Extract the (x, y) coordinate from the center of the cell holding the provided text.  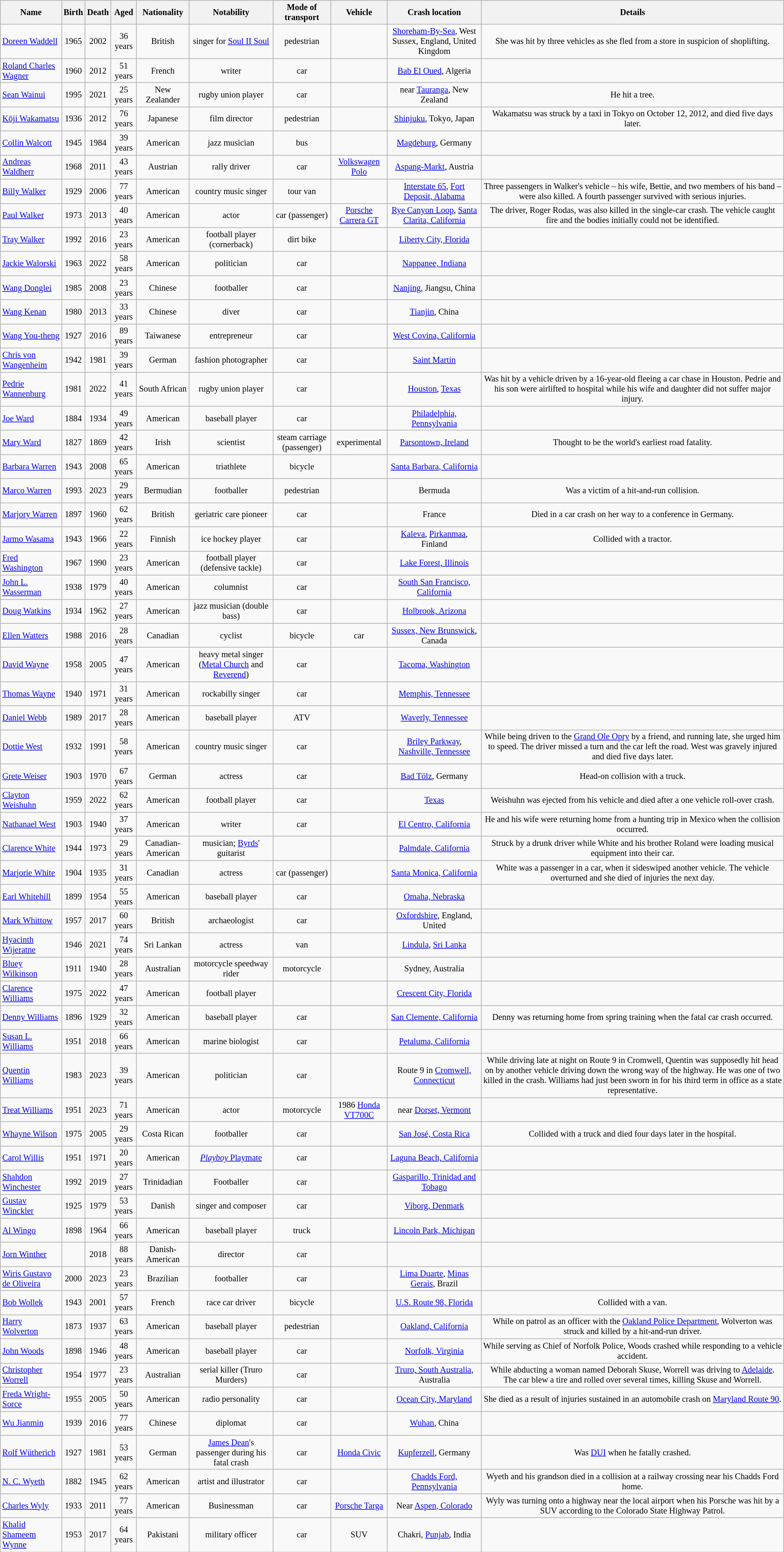
Nathanael West (31, 824)
Rolf Wütherich (31, 1452)
Andreas Waldherr (31, 167)
Roland Charles Wagner (31, 71)
Paul Walker (31, 215)
1991 (98, 747)
1884 (73, 418)
geriatric care pioneer (231, 515)
Notability (231, 12)
2000 (73, 1278)
1896 (73, 1017)
Jorn Winther (31, 1255)
1988 (73, 635)
64 years (124, 1535)
Texas (434, 800)
Saint Martin (434, 360)
musician; Byrds' guitarist (231, 848)
Clayton Weishuhn (31, 800)
Charles Wyly (31, 1506)
Briley Parkway, Nashville, Tennessee (434, 747)
John Woods (31, 1351)
U.S. Route 98, Florida (434, 1303)
Lima Duarte, Minas Gerais, Brazil (434, 1278)
Businessman (231, 1506)
Sean Wainui (31, 95)
1963 (73, 264)
Omaha, Nebraska (434, 896)
West Covina, California (434, 336)
42 years (124, 442)
Carol Willis (31, 1158)
Daniel Webb (31, 718)
Denny Williams (31, 1017)
Mary Ward (31, 442)
Brazilian (163, 1278)
Memphis, Tennessee (434, 694)
Petaluma, California (434, 1041)
74 years (124, 945)
1984 (98, 143)
Bermuda (434, 491)
1970 (98, 776)
Sri Lankan (163, 945)
scientist (231, 442)
dirt bike (302, 239)
Grete Weiser (31, 776)
director (231, 1255)
Honda Civic (359, 1452)
Bluey Wilkinson (31, 969)
76 years (124, 119)
San Clemente, California (434, 1017)
The driver, Roger Rodas, was also killed in the single-car crash. The vehicle caught fire and the bodies initially could not be identified. (633, 215)
Magdeburg, Germany (434, 143)
He hit a tree. (633, 95)
1899 (73, 896)
Was DUI when he fatally crashed. (633, 1452)
While on patrol as an officer with the Oakland Police Department, Wolverton was struck and killed by a hit-and-run driver. (633, 1327)
Tacoma, Washington (434, 664)
archaeologist (231, 921)
36 years (124, 41)
1962 (98, 611)
Was a victim of a hit-and-run collision. (633, 491)
Waverly, Tennessee (434, 718)
Pedrie Wannenburg (31, 389)
He and his wife were returning home from a hunting trip in Mexico when the collision occurred. (633, 824)
diver (231, 312)
Freda Wright-Sorce (31, 1399)
2002 (98, 41)
Marjorie White (31, 873)
60 years (124, 921)
1966 (98, 539)
Route 9 in Cromwell, Connecticut (434, 1076)
88 years (124, 1255)
Treat Williams (31, 1110)
Oakland, California (434, 1327)
Gasparillo, Trinidad and Tobago (434, 1182)
Taiwanese (163, 336)
25 years (124, 95)
2019 (98, 1182)
Ellen Watters (31, 635)
San José, Costa Rica (434, 1134)
rockabilly singer (231, 694)
Collided with a truck and died four days later in the hospital. (633, 1134)
El Centro, California (434, 824)
Interstate 65, Fort Deposit, Alabama (434, 191)
Chadds Ford, Pennsylvania (434, 1481)
Laguna Beach, California (434, 1158)
Kupferzell, Germany (434, 1452)
Al Wingo (31, 1230)
1955 (73, 1399)
Ocean City, Maryland (434, 1399)
Bad Tölz, Germany (434, 776)
1935 (98, 873)
89 years (124, 336)
1958 (73, 664)
1933 (73, 1506)
Bab El Oued, Algeria (434, 71)
43 years (124, 167)
1869 (98, 442)
Clarence Williams (31, 993)
Porsche Targa (359, 1506)
truck (302, 1230)
N. C. Wyeth (31, 1481)
1911 (73, 969)
Mode of transport (302, 12)
Jackie Walorski (31, 264)
Holbrook, Arizona (434, 611)
Joe Ward (31, 418)
2006 (98, 191)
1937 (98, 1327)
Death (98, 12)
Denny was returning home from spring training when the fatal car crash occurred. (633, 1017)
triathlete (231, 466)
David Wayne (31, 664)
Details (633, 12)
Shoreham-By-Sea, West Sussex, England, United Kingdom (434, 41)
Barbara Warren (31, 466)
ATV (302, 718)
jazz musician (231, 143)
Liberty City, Florida (434, 239)
Truro, South Australia, Australia (434, 1375)
Died in a car crash on her way to a conference in Germany. (633, 515)
Tianjin, China (434, 312)
Bermudian (163, 491)
cyclist (231, 635)
1990 (98, 563)
32 years (124, 1017)
Kaleva, Pirkanmaa, Finland (434, 539)
Fred Washington (31, 563)
South San Francisco, California (434, 587)
Clarence White (31, 848)
Shinjuku, Tokyo, Japan (434, 119)
Oxfordshire, England, United (434, 921)
Birth (73, 12)
football player (cornerback) (231, 239)
Near Aspen, Colorado (434, 1506)
military officer (231, 1535)
rally driver (231, 167)
Danish (163, 1206)
Susan L. Williams (31, 1041)
Name (31, 12)
race car driver (231, 1303)
63 years (124, 1327)
Thomas Wayne (31, 694)
1989 (73, 718)
film director (231, 119)
1965 (73, 41)
Harry Wolverton (31, 1327)
Doreen Waddell (31, 41)
jazz musician (double bass) (231, 611)
1983 (73, 1076)
football player (defensive tackle) (231, 563)
48 years (124, 1351)
artist and illustrator (231, 1481)
motorcycle speedway rider (231, 969)
Irish (163, 442)
1985 (73, 288)
Wyeth and his grandson died in a collision at a railway crossing near his Chadds Ford home. (633, 1481)
South African (163, 389)
50 years (124, 1399)
Quentin Williams (31, 1076)
Collided with a tractor. (633, 539)
Playboy Playmate (231, 1158)
tour van (302, 191)
Canadian-American (163, 848)
radio personality (231, 1399)
Trinidadian (163, 1182)
33 years (124, 312)
Costa Rican (163, 1134)
SUV (359, 1535)
Marco Warren (31, 491)
Philadelphia, Pennsylvania (434, 418)
singer for Soul II Soul (231, 41)
1980 (73, 312)
Danish-American (163, 1255)
Porsche Carrera GT (359, 215)
steam carriage (passenger) (302, 442)
Shahdon Winchester (31, 1182)
Wyly was turning onto a highway near the local airport when his Porsche was hit by a SUV according to the Colorado State Highway Patrol. (633, 1506)
Jarmo Wasama (31, 539)
Wang Kenan (31, 312)
Footballer (231, 1182)
entrepreneur (231, 336)
France (434, 515)
1977 (98, 1375)
1964 (98, 1230)
Volkswagen Polo (359, 167)
Wang You-theng (31, 336)
bus (302, 143)
Hyacinth Wijeratne (31, 945)
She died as a result of injuries sustained in an automobile crash on Maryland Route 90. (633, 1399)
ice hockey player (231, 539)
Sydney, Australia (434, 969)
Marjory Warren (31, 515)
1938 (73, 587)
1942 (73, 360)
Lake Forest, Illinois (434, 563)
Lindula, Sri Lanka (434, 945)
Aged (124, 12)
Dottie West (31, 747)
Sussex, New Brunswick, Canada (434, 635)
Whayne Wilson (31, 1134)
Finnish (163, 539)
Wiris Gustavo de Oliveira (31, 1278)
1957 (73, 921)
near Tauranga, New Zealand (434, 95)
Parsontown, Ireland (434, 442)
Weishuhn was ejected from his vehicle and died after a one vehicle roll-over crash. (633, 800)
71 years (124, 1110)
Struck by a drunk driver while White and his brother Roland were loading musical equipment into their car. (633, 848)
Wang Donglei (31, 288)
Nationality (163, 12)
Palmdale, California (434, 848)
1897 (73, 515)
James Dean's passenger during his fatal crash (231, 1452)
diplomat (231, 1423)
Nappanee, Indiana (434, 264)
Norfolk, Virginia (434, 1351)
Christopher Worrell (31, 1375)
57 years (124, 1303)
fashion photographer (231, 360)
1827 (73, 442)
New Zealander (163, 95)
1959 (73, 800)
White was a passenger in a car, when it sideswiped another vehicle. The vehicle overturned and she died of injuries the next day. (633, 873)
Wakamatsu was struck by a taxi in Tokyo on October 12, 2012, and died five days later. (633, 119)
22 years (124, 539)
20 years (124, 1158)
marine biologist (231, 1041)
41 years (124, 389)
Santa Barbara, California (434, 466)
Gustav Winckler (31, 1206)
Aspang-Markt, Austria (434, 167)
Bob Wollek (31, 1303)
Viborg, Denmark (434, 1206)
Crash location (434, 12)
Wuhan, China (434, 1423)
1968 (73, 167)
John L. Wasserman (31, 587)
While serving as Chief of Norfolk Police, Woods crashed while responding to a vehicle accident. (633, 1351)
Billy Walker (31, 191)
67 years (124, 776)
Kōji Wakamatsu (31, 119)
serial killer (Truro Murders) (231, 1375)
Crescent City, Florida (434, 993)
1932 (73, 747)
2001 (98, 1303)
singer and composer (231, 1206)
1939 (73, 1423)
49 years (124, 418)
Collided with a van. (633, 1303)
Rye Canyon Loop, Santa Clarita, California (434, 215)
Santa Monica, California (434, 873)
1953 (73, 1535)
1993 (73, 491)
Chakri, Punjab, India (434, 1535)
Vehicle (359, 12)
1904 (73, 873)
experimental (359, 442)
Pakistani (163, 1535)
columnist (231, 587)
heavy metal singer (Metal Church and Reverend) (231, 664)
65 years (124, 466)
Austrian (163, 167)
van (302, 945)
Japanese (163, 119)
Wu Jianmin (31, 1423)
1967 (73, 563)
Khalid Shameem Wynne (31, 1535)
Tray Walker (31, 239)
She was hit by three vehicles as she fled from a store in suspicion of shoplifting. (633, 41)
Earl Whitehill (31, 896)
Mark Whittow (31, 921)
1995 (73, 95)
Houston, Texas (434, 389)
1882 (73, 1481)
Doug Watkins (31, 611)
Chris von Wangenheim (31, 360)
Collin Walcott (31, 143)
1944 (73, 848)
1986 Honda VT700C (359, 1110)
37 years (124, 824)
near Dorset, Vermont (434, 1110)
Lincoln Park, Michigan (434, 1230)
Head-on collision with a truck. (633, 776)
1873 (73, 1327)
55 years (124, 896)
1925 (73, 1206)
1936 (73, 119)
51 years (124, 71)
Nanjing, Jiangsu, China (434, 288)
Thought to be the world's earliest road fatality. (633, 442)
